Pinpoint the cell where the given text exists, returning its [X, Y] midpoint coordinate. 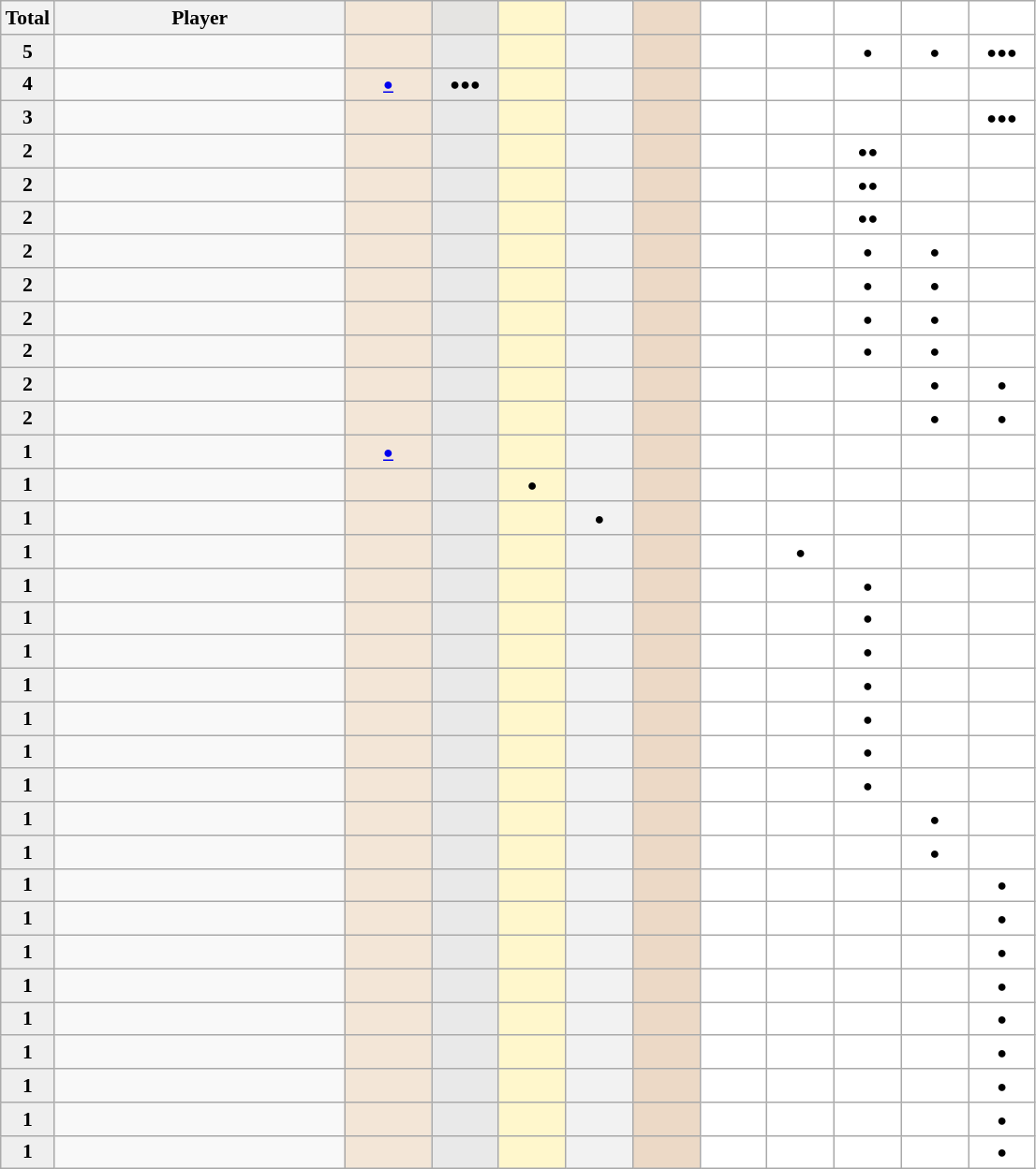
Total [28, 18]
3 [28, 118]
Player [200, 18]
4 [28, 84]
5 [28, 52]
